Identify which cell holds the provided text, then report its (x, y) central coordinate. 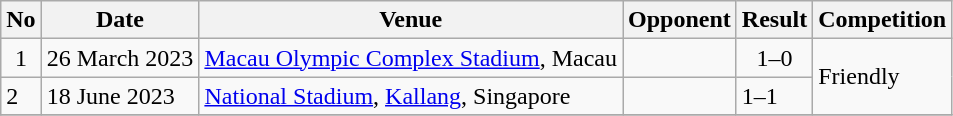
Date (120, 20)
Friendly (882, 77)
Venue (411, 20)
Result (774, 20)
1 (21, 58)
1–0 (774, 58)
2 (21, 96)
1–1 (774, 96)
National Stadium, Kallang, Singapore (411, 96)
Opponent (680, 20)
26 March 2023 (120, 58)
18 June 2023 (120, 96)
Competition (882, 20)
Macau Olympic Complex Stadium, Macau (411, 58)
No (21, 20)
